Detect which cell encompasses the target text, then output its [X, Y] center coordinate. 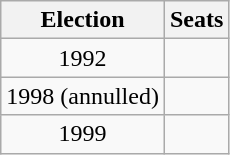
1992 [83, 58]
1998 (annulled) [83, 96]
Seats [196, 20]
1999 [83, 134]
Election [83, 20]
